Pinpoint the cell where the given text exists, returning its [x, y] midpoint coordinate. 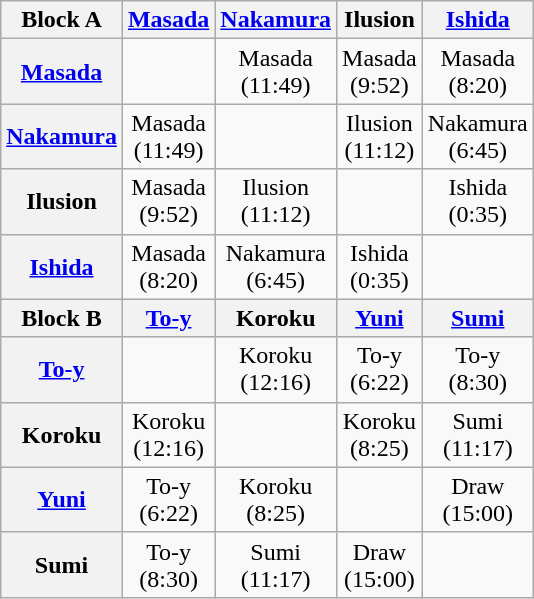
Block B [62, 318]
Block A [62, 20]
